Return [x, y] of the center of cell containing provided text 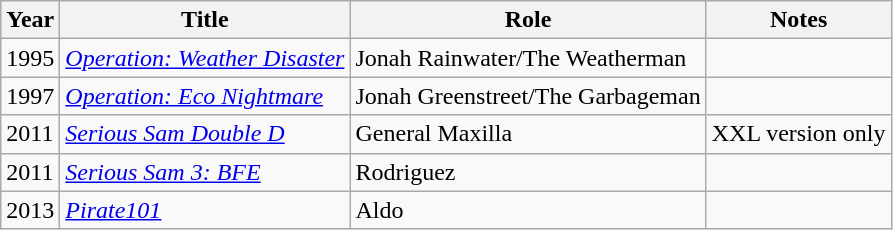
Aldo [528, 210]
Role [528, 20]
Pirate101 [205, 210]
Serious Sam Double D [205, 134]
Jonah Rainwater/The Weatherman [528, 58]
2013 [30, 210]
Operation: Weather Disaster [205, 58]
Rodriguez [528, 172]
1995 [30, 58]
General Maxilla [528, 134]
Title [205, 20]
1997 [30, 96]
XXL version only [798, 134]
Jonah Greenstreet/The Garbageman [528, 96]
Year [30, 20]
Serious Sam 3: BFE [205, 172]
Notes [798, 20]
Operation: Eco Nightmare [205, 96]
